Identify which cell holds the provided text, then report its [X, Y] central coordinate. 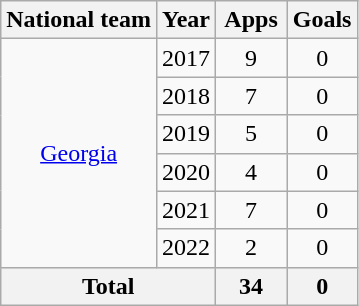
34 [252, 286]
2021 [186, 210]
National team [79, 20]
4 [252, 172]
2017 [186, 58]
5 [252, 134]
2020 [186, 172]
2018 [186, 96]
Year [186, 20]
Georgia [79, 153]
Apps [252, 20]
2022 [186, 248]
9 [252, 58]
Goals [322, 20]
2019 [186, 134]
Total [108, 286]
2 [252, 248]
